Search for the cell housing the specified text and yield its (X, Y) center coordinate. 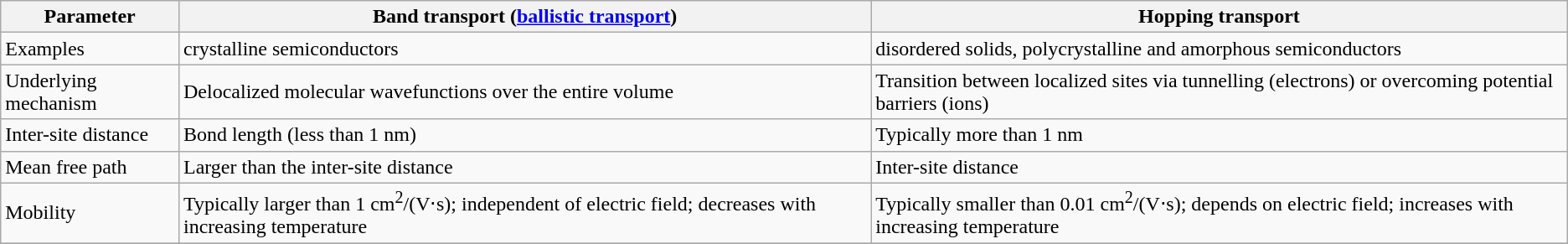
Typically larger than 1 cm2/(V⋅s); independent of electric field; decreases with increasing temperature (524, 213)
crystalline semiconductors (524, 49)
Underlying mechanism (90, 92)
Hopping transport (1220, 17)
Mobility (90, 213)
Transition between localized sites via tunnelling (electrons) or overcoming potential barriers (ions) (1220, 92)
disordered solids, polycrystalline and amorphous semiconductors (1220, 49)
Typically more than 1 nm (1220, 135)
Delocalized molecular wavefunctions over the entire volume (524, 92)
Mean free path (90, 167)
Larger than the inter-site distance (524, 167)
Band transport (ballistic transport) (524, 17)
Examples (90, 49)
Bond length (less than 1 nm) (524, 135)
Typically smaller than 0.01 cm2/(V⋅s); depends on electric field; increases with increasing temperature (1220, 213)
Parameter (90, 17)
